Output the (x, y) coordinate of the center of the cell containing the given text.  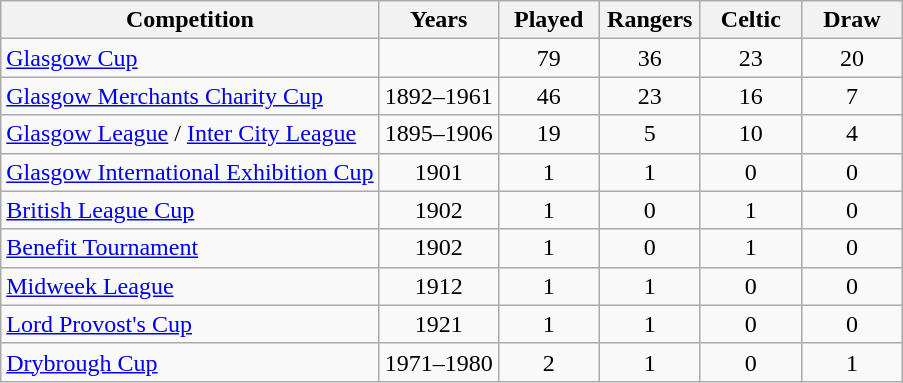
Played (548, 20)
Years (438, 20)
4 (852, 134)
Glasgow League / Inter City League (190, 134)
British League Cup (190, 210)
Rangers (650, 20)
7 (852, 96)
Glasgow Merchants Charity Cup (190, 96)
79 (548, 58)
1921 (438, 324)
1971–1980 (438, 362)
5 (650, 134)
Celtic (750, 20)
1901 (438, 172)
16 (750, 96)
19 (548, 134)
Glasgow Cup (190, 58)
10 (750, 134)
2 (548, 362)
Competition (190, 20)
46 (548, 96)
Midweek League (190, 286)
1895–1906 (438, 134)
1892–1961 (438, 96)
Benefit Tournament (190, 248)
Draw (852, 20)
Lord Provost's Cup (190, 324)
1912 (438, 286)
36 (650, 58)
20 (852, 58)
Glasgow International Exhibition Cup (190, 172)
Drybrough Cup (190, 362)
